Provide the (X, Y) coordinate of the cell's center where the given text is located.  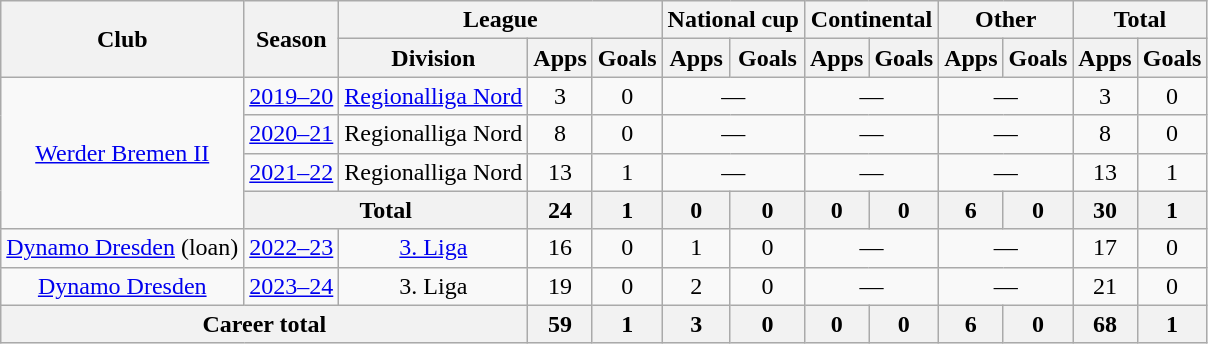
2019–20 (292, 96)
59 (560, 324)
2 (696, 286)
Career total (264, 324)
Continental (871, 20)
2021–22 (292, 172)
Werder Bremen II (122, 153)
21 (1105, 286)
19 (560, 286)
National cup (733, 20)
30 (1105, 210)
Division (434, 58)
Dynamo Dresden (122, 286)
16 (560, 248)
Club (122, 39)
24 (560, 210)
2020–21 (292, 134)
17 (1105, 248)
2022–23 (292, 248)
68 (1105, 324)
Season (292, 39)
2023–24 (292, 286)
Dynamo Dresden (loan) (122, 248)
League (500, 20)
Other (1006, 20)
